Detect which cell encompasses the target text, then output its [X, Y] center coordinate. 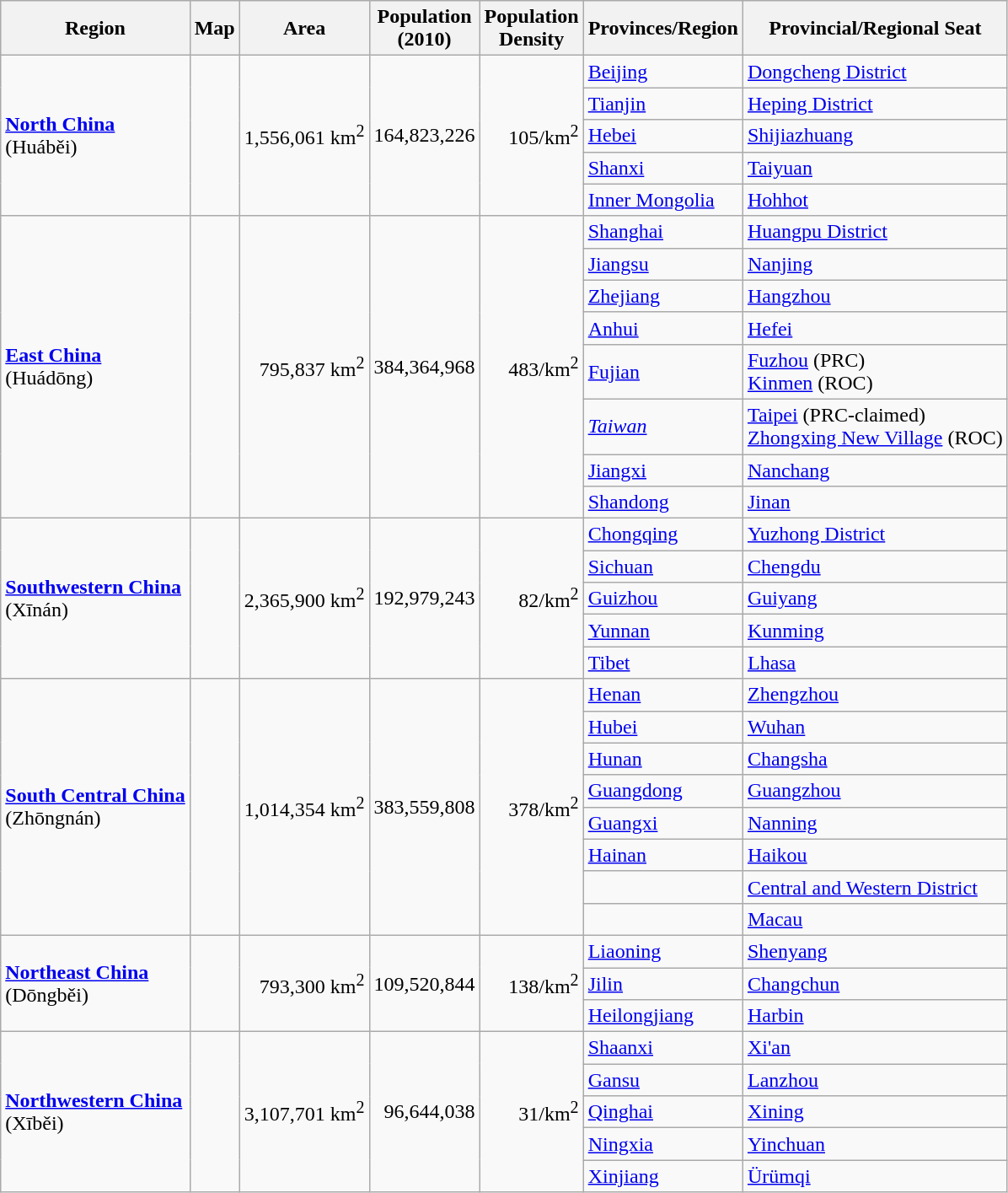
Lhasa [875, 663]
Shaanxi [662, 1048]
378/km2 [531, 807]
Tibet [662, 663]
Provinces/Region [662, 29]
Dongcheng District [875, 72]
Macau [875, 919]
Taipei (PRC-claimed)Zhongxing New Village (ROC) [875, 427]
Beijing [662, 72]
Henan [662, 695]
2,365,900 km2 [304, 599]
Yuzhong District [875, 535]
383,559,808 [425, 807]
192,979,243 [425, 599]
Guiyang [875, 599]
Xinjiang [662, 1176]
96,644,038 [425, 1112]
North China (Huáběi) [95, 136]
Hunan [662, 759]
Taiyuan [875, 168]
793,300 km2 [304, 983]
Yunnan [662, 631]
Shanghai [662, 232]
Shijiazhuang [875, 136]
Taiwan [662, 427]
31/km2 [531, 1112]
Northwestern China (Xīběi) [95, 1112]
Northeast China (Dōngběi) [95, 983]
Zhengzhou [875, 695]
82/km2 [531, 599]
Chongqing [662, 535]
Map [214, 29]
Huangpu District [875, 232]
Wuhan [875, 727]
Nanning [875, 823]
164,823,226 [425, 136]
Liaoning [662, 951]
Inner Mongolia [662, 200]
Xi'an [875, 1048]
Yinchuan [875, 1144]
Changsha [875, 759]
1,556,061 km2 [304, 136]
109,520,844 [425, 983]
795,837 km2 [304, 367]
Region [95, 29]
483/km2 [531, 367]
Fujian [662, 371]
Tianjin [662, 104]
Guangdong [662, 791]
Fuzhou (PRC)Kinmen (ROC) [875, 371]
Guangxi [662, 823]
105/km2 [531, 136]
Haikou [875, 855]
Population(2010) [425, 29]
Sichuan [662, 567]
1,014,354 km2 [304, 807]
384,364,968 [425, 367]
Guangzhou [875, 791]
Shandong [662, 502]
Southwestern China (Xīnán) [95, 599]
Area [304, 29]
Provincial/Regional Seat [875, 29]
Heping District [875, 104]
Shenyang [875, 951]
Hainan [662, 855]
Qinghai [662, 1112]
Guizhou [662, 599]
Anhui [662, 328]
Hohhot [875, 200]
Changchun [875, 984]
Jiangxi [662, 470]
Nanjing [875, 264]
Kunming [875, 631]
Hangzhou [875, 296]
South Central China (Zhōngnán) [95, 807]
Ningxia [662, 1144]
138/km2 [531, 983]
Jinan [875, 502]
Gansu [662, 1080]
Jilin [662, 984]
East China (Huádōng) [95, 367]
Lanzhou [875, 1080]
3,107,701 km2 [304, 1112]
Harbin [875, 1016]
Chengdu [875, 567]
Zhejiang [662, 296]
Hubei [662, 727]
PopulationDensity [531, 29]
Jiangsu [662, 264]
Hefei [875, 328]
Hebei [662, 136]
Ürümqi [875, 1176]
Shanxi [662, 168]
Heilongjiang [662, 1016]
Xining [875, 1112]
Central and Western District [875, 887]
Nanchang [875, 470]
